Scan for the cell matching the given text and deliver its [x, y] coordinate at center. 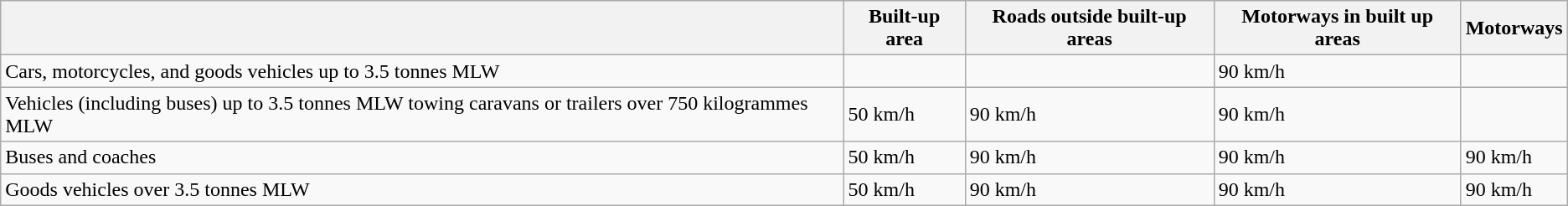
Buses and coaches [422, 157]
Roads outside built-up areas [1089, 28]
Built-up area [905, 28]
Vehicles (including buses) up to 3.5 tonnes MLW towing caravans or trailers over 750 kilogrammes MLW [422, 114]
Motorways [1514, 28]
Goods vehicles over 3.5 tonnes MLW [422, 189]
Cars, motorcycles, and goods vehicles up to 3.5 tonnes MLW [422, 71]
Motorways in built up areas [1337, 28]
